Extract the [X, Y] coordinate from the center of the cell holding the provided text.  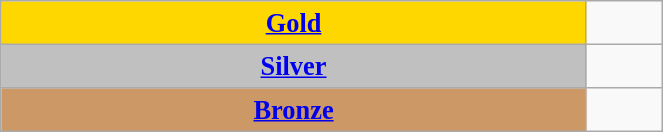
Gold [294, 22]
Silver [294, 66]
Bronze [294, 109]
